Identify which cell holds the provided text, then report its [x, y] central coordinate. 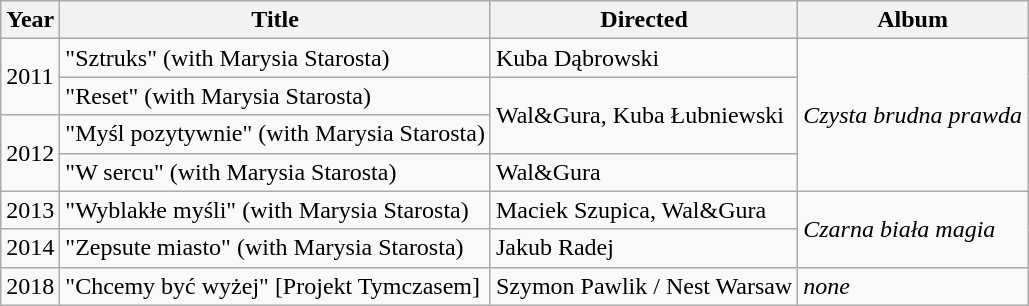
"Zepsute miasto" (with Marysia Starosta) [276, 248]
2018 [30, 286]
"Sztruks" (with Marysia Starosta) [276, 58]
Maciek Szupica, Wal&Gura [644, 210]
2011 [30, 77]
none [913, 286]
2012 [30, 153]
Directed [644, 20]
Title [276, 20]
Wal&Gura [644, 172]
Wal&Gura, Kuba Łubniewski [644, 115]
Jakub Radej [644, 248]
Album [913, 20]
Kuba Dąbrowski [644, 58]
"Wyblakłe myśli" (with Marysia Starosta) [276, 210]
Szymon Pawlik / Nest Warsaw [644, 286]
"Myśl pozytywnie" (with Marysia Starosta) [276, 134]
"Chcemy być wyżej" [Projekt Tymczasem] [276, 286]
Czarna biała magia [913, 229]
"W sercu" (with Marysia Starosta) [276, 172]
"Reset" (with Marysia Starosta) [276, 96]
Czysta brudna prawda [913, 115]
Year [30, 20]
2013 [30, 210]
2014 [30, 248]
